Return (X, Y) of the center of cell containing provided text 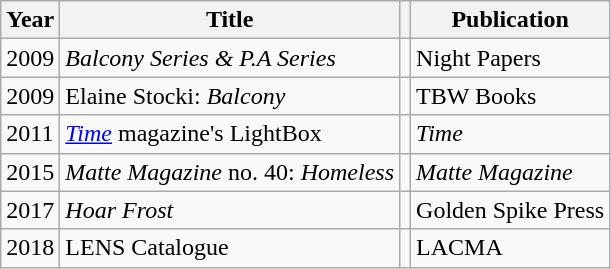
Time magazine's LightBox (230, 134)
Elaine Stocki: Balcony (230, 96)
2011 (30, 134)
Title (230, 20)
2015 (30, 172)
Matte Magazine (510, 172)
Time (510, 134)
Hoar Frost (230, 210)
Golden Spike Press (510, 210)
2018 (30, 248)
Night Papers (510, 58)
Year (30, 20)
Matte Magazine no. 40: Homeless (230, 172)
LENS Catalogue (230, 248)
TBW Books (510, 96)
2017 (30, 210)
Publication (510, 20)
Balcony Series & P.A Series (230, 58)
LACMA (510, 248)
